Search for the cell housing the specified text and yield its (x, y) center coordinate. 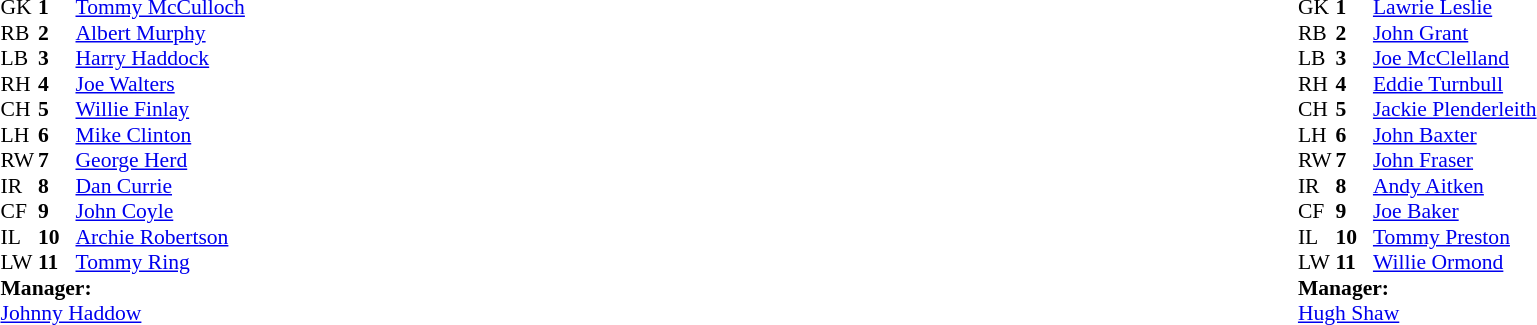
Joe McClelland (1455, 59)
Albert Murphy (160, 33)
Harry Haddock (160, 59)
George Herd (160, 161)
Tommy Ring (160, 263)
Andy Aitken (1455, 186)
Mike Clinton (160, 135)
Joe Walters (160, 84)
John Baxter (1455, 135)
Tommy Preston (1455, 237)
Willie Ormond (1455, 263)
John Coyle (160, 211)
John Grant (1455, 33)
John Fraser (1455, 161)
Eddie Turnbull (1455, 84)
Jackie Plenderleith (1455, 109)
Willie Finlay (160, 109)
Dan Currie (160, 186)
Archie Robertson (160, 237)
Joe Baker (1455, 211)
